Extract the [X, Y] coordinate from the center of the cell holding the provided text.  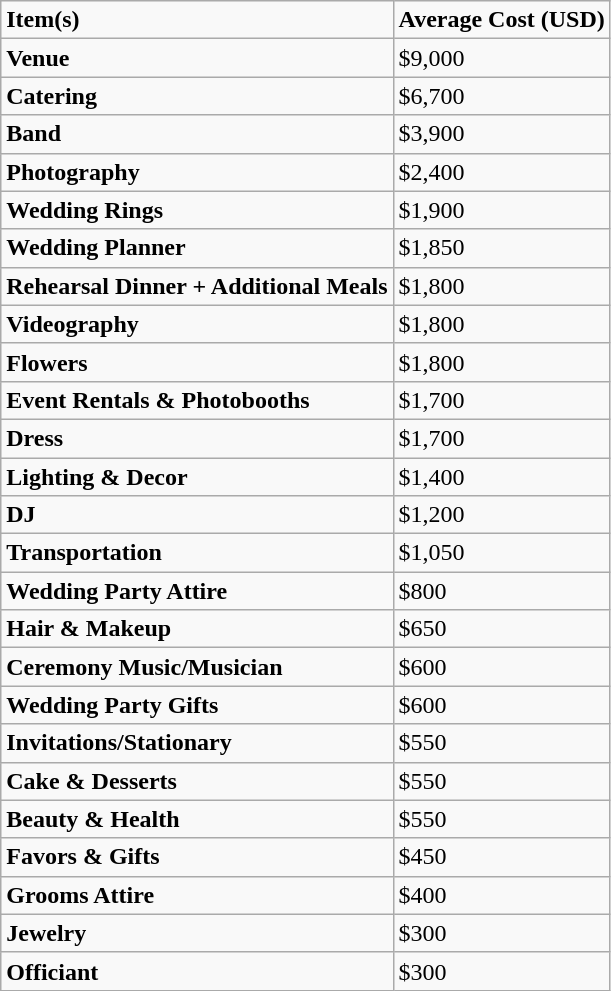
Officiant [197, 971]
Videography [197, 324]
Grooms Attire [197, 895]
Wedding Planner [197, 248]
Venue [197, 58]
Cake & Desserts [197, 781]
Jewelry [197, 933]
Ceremony Music/Musician [197, 667]
Rehearsal Dinner + Additional Meals [197, 286]
$3,900 [502, 134]
Wedding Party Attire [197, 591]
Wedding Rings [197, 210]
DJ [197, 515]
Band [197, 134]
Event Rentals & Photobooths [197, 400]
$650 [502, 629]
Invitations/Stationary [197, 743]
$2,400 [502, 172]
$9,000 [502, 58]
Photography [197, 172]
Item(s) [197, 20]
$800 [502, 591]
Transportation [197, 553]
$6,700 [502, 96]
$450 [502, 857]
Wedding Party Gifts [197, 705]
Flowers [197, 362]
Catering [197, 96]
$1,400 [502, 477]
$1,050 [502, 553]
$1,900 [502, 210]
$1,200 [502, 515]
Favors & Gifts [197, 857]
Dress [197, 438]
Lighting & Decor [197, 477]
$400 [502, 895]
$1,850 [502, 248]
Hair & Makeup [197, 629]
Beauty & Health [197, 819]
Average Cost (USD) [502, 20]
